Output the (X, Y) coordinate of the center of the cell containing the given text.  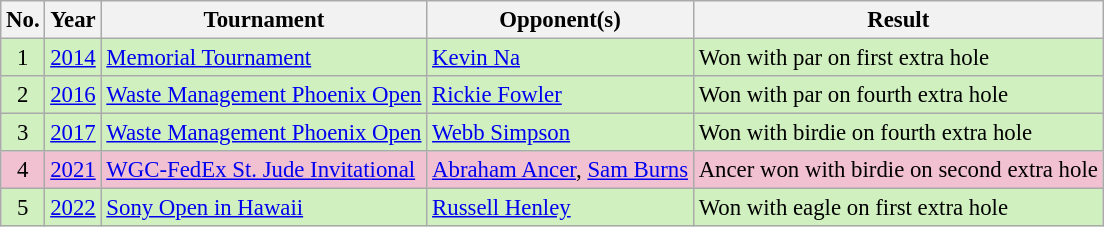
Opponent(s) (560, 20)
2014 (73, 58)
5 (23, 208)
Russell Henley (560, 208)
Won with birdie on fourth extra hole (898, 133)
2016 (73, 95)
WGC-FedEx St. Jude Invitational (264, 170)
3 (23, 133)
2021 (73, 170)
Tournament (264, 20)
Won with eagle on first extra hole (898, 208)
2017 (73, 133)
Kevin Na (560, 58)
4 (23, 170)
2022 (73, 208)
2 (23, 95)
Sony Open in Hawaii (264, 208)
Result (898, 20)
No. (23, 20)
Memorial Tournament (264, 58)
Rickie Fowler (560, 95)
Ancer won with birdie on second extra hole (898, 170)
Abraham Ancer, Sam Burns (560, 170)
Won with par on first extra hole (898, 58)
Webb Simpson (560, 133)
Won with par on fourth extra hole (898, 95)
1 (23, 58)
Year (73, 20)
